Capture the cell that displays the provided text and extract its (x, y) central coordinate. 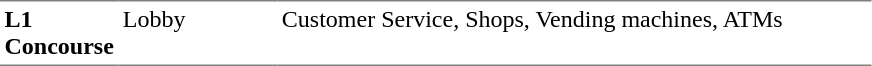
Customer Service, Shops, Vending machines, ATMs (574, 33)
L1Concourse (59, 33)
Lobby (198, 33)
